Provide the [X, Y] coordinate of the cell's center where the given text is located.  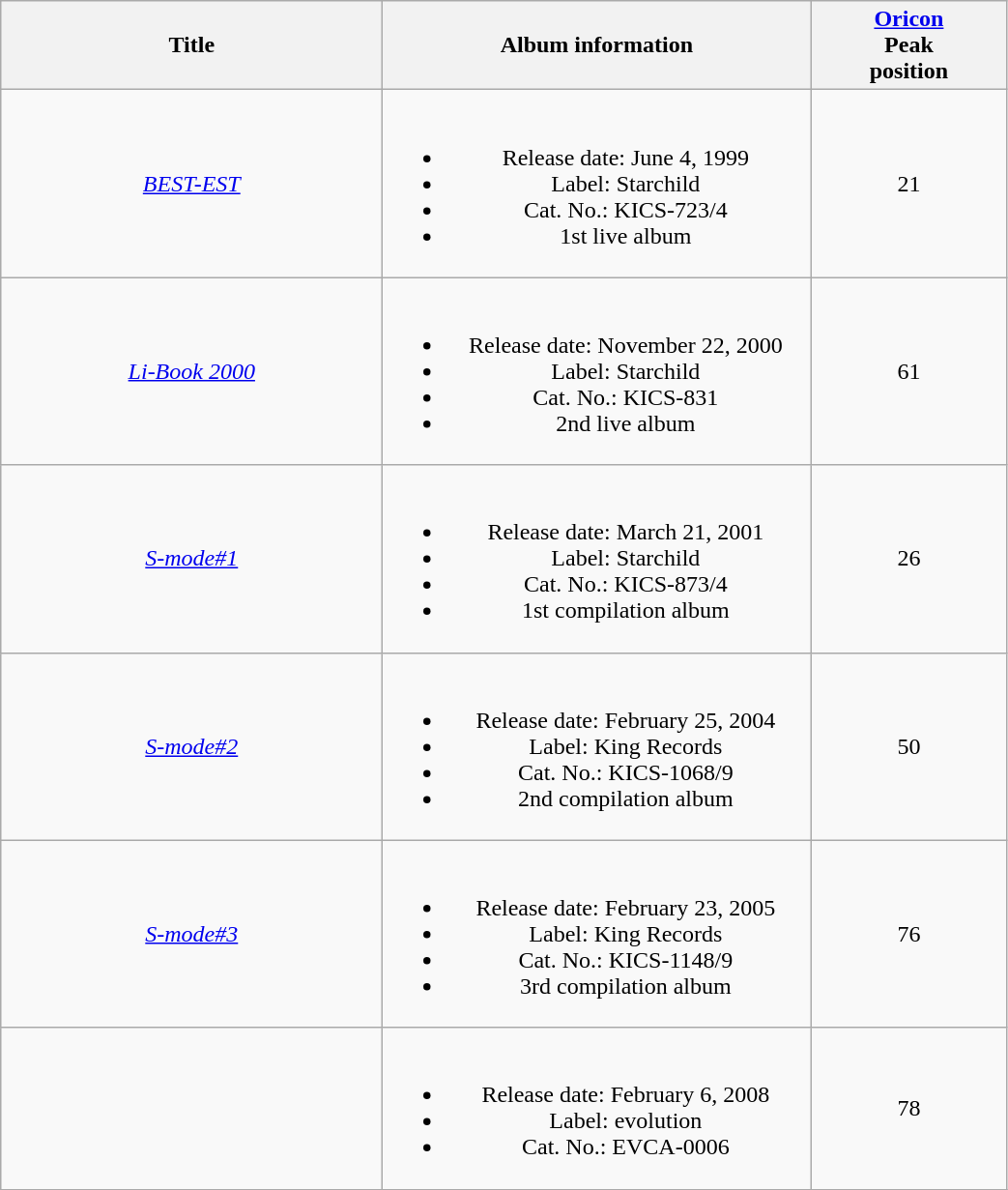
S-mode#1 [191, 559]
Album information [597, 45]
26 [908, 559]
Release date: June 4, 1999Label: StarchildCat. No.: KICS-723/41st live album [597, 184]
78 [908, 1108]
61 [908, 371]
Release date: November 22, 2000Label: StarchildCat. No.: KICS-8312nd live album [597, 371]
S-mode#2 [191, 746]
S-mode#3 [191, 934]
Title [191, 45]
Release date: February 23, 2005Label: King RecordsCat. No.: KICS-1148/93rd compilation album [597, 934]
Release date: March 21, 2001Label: StarchildCat. No.: KICS-873/41st compilation album [597, 559]
OriconPeakposition [908, 45]
76 [908, 934]
Li-Book 2000 [191, 371]
BEST-EST [191, 184]
Release date: February 25, 2004Label: King RecordsCat. No.: KICS-1068/92nd compilation album [597, 746]
50 [908, 746]
21 [908, 184]
Release date: February 6, 2008Label: evolutionCat. No.: EVCA-0006 [597, 1108]
